Find where the given text appears and provide that cell's center as [x, y] coordinate. 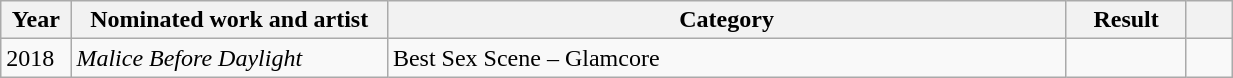
Malice Before Daylight [230, 58]
Nominated work and artist [230, 20]
Category [726, 20]
Best Sex Scene – Glamcore [726, 58]
2018 [36, 58]
Year [36, 20]
Result [1126, 20]
